Detect which cell encompasses the target text, then output its (X, Y) center coordinate. 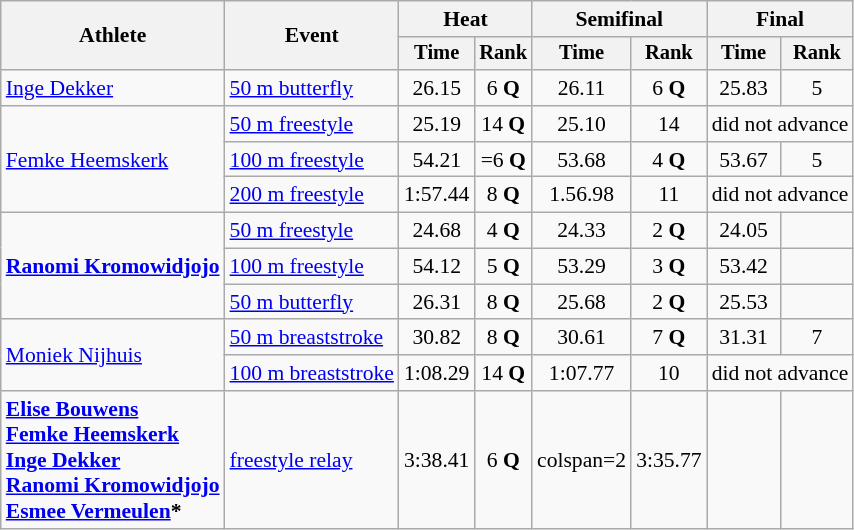
24.33 (582, 231)
5 Q (503, 267)
1.56.98 (582, 195)
Event (312, 36)
26.15 (436, 88)
Semifinal (620, 19)
31.31 (744, 338)
25.10 (582, 124)
54.12 (436, 267)
25.53 (744, 302)
3 Q (668, 267)
Femke Heemskerk (113, 160)
colspan=2 (582, 460)
Ranomi Kromowidjojo (113, 266)
100 m breaststroke (312, 373)
7 Q (668, 338)
Heat (466, 19)
Inge Dekker (113, 88)
11 (668, 195)
26.11 (582, 88)
53.67 (744, 160)
25.19 (436, 124)
Elise BouwensFemke HeemskerkInge DekkerRanomi KromowidjojoEsmee Vermeulen* (113, 460)
50 m breaststroke (312, 338)
25.83 (744, 88)
1:07.77 (582, 373)
24.68 (436, 231)
7 (818, 338)
30.82 (436, 338)
30.61 (582, 338)
Final (780, 19)
53.29 (582, 267)
1:57.44 (436, 195)
1:08.29 (436, 373)
=6 Q (503, 160)
53.68 (582, 160)
25.68 (582, 302)
24.05 (744, 231)
53.42 (744, 267)
54.21 (436, 160)
3:38.41 (436, 460)
26.31 (436, 302)
3:35.77 (668, 460)
14 (668, 124)
Moniek Nijhuis (113, 356)
Athlete (113, 36)
freestyle relay (312, 460)
200 m freestyle (312, 195)
10 (668, 373)
